Scan for the cell matching the given text and deliver its [x, y] coordinate at center. 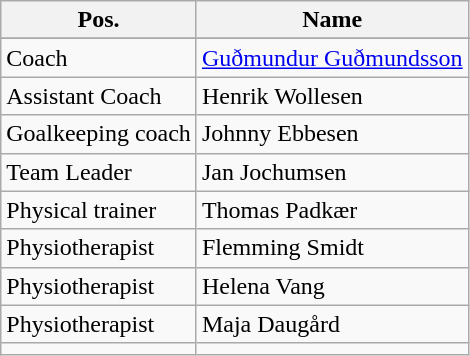
Maja Daugård [332, 324]
Coach [99, 58]
Flemming Smidt [332, 248]
Goalkeeping coach [99, 134]
Jan Jochumsen [332, 172]
Name [332, 20]
Assistant Coach [99, 96]
Team Leader [99, 172]
Guðmundur Guðmundsson [332, 58]
Johnny Ebbesen [332, 134]
Pos. [99, 20]
Helena Vang [332, 286]
Henrik Wollesen [332, 96]
Thomas Padkær [332, 210]
Physical trainer [99, 210]
